Return the [x, y] coordinate for the center point of the cell that contains the specified text.  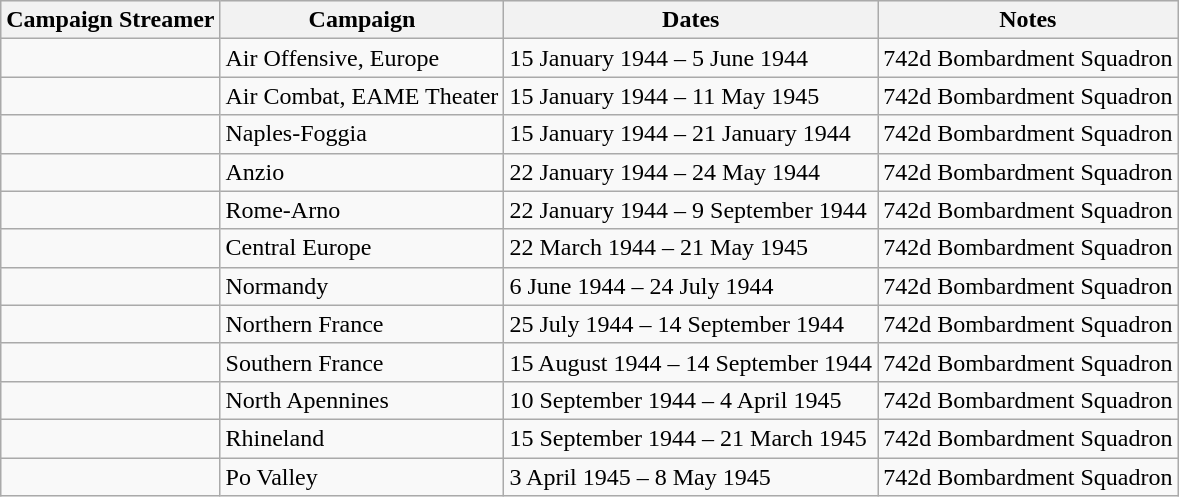
Air Offensive, Europe [362, 58]
15 January 1944 – 5 June 1944 [691, 58]
North Apennines [362, 400]
15 January 1944 – 11 May 1945 [691, 96]
Campaign [362, 20]
15 January 1944 – 21 January 1944 [691, 134]
3 April 1945 – 8 May 1945 [691, 477]
Normandy [362, 286]
Campaign Streamer [110, 20]
Dates [691, 20]
22 March 1944 – 21 May 1945 [691, 248]
Rome-Arno [362, 210]
15 September 1944 – 21 March 1945 [691, 438]
22 January 1944 – 24 May 1944 [691, 172]
Air Combat, EAME Theater [362, 96]
22 January 1944 – 9 September 1944 [691, 210]
Rhineland [362, 438]
Northern France [362, 324]
Southern France [362, 362]
10 September 1944 – 4 April 1945 [691, 400]
Anzio [362, 172]
Notes [1028, 20]
Naples-Foggia [362, 134]
25 July 1944 – 14 September 1944 [691, 324]
Po Valley [362, 477]
6 June 1944 – 24 July 1944 [691, 286]
15 August 1944 – 14 September 1944 [691, 362]
Central Europe [362, 248]
